Locate the cell with the specified text and output its [x, y] center coordinate. 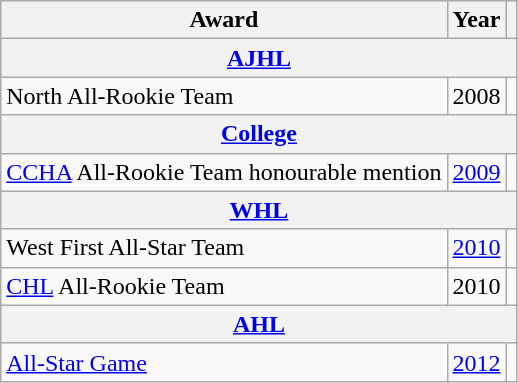
College [259, 134]
North All-Rookie Team [224, 96]
CCHA All-Rookie Team honourable mention [224, 172]
AJHL [259, 58]
CHL All-Rookie Team [224, 286]
2012 [476, 362]
WHL [259, 210]
Year [476, 20]
Award [224, 20]
AHL [259, 324]
2008 [476, 96]
All-Star Game [224, 362]
West First All-Star Team [224, 248]
2009 [476, 172]
